Capture the cell that displays the provided text and extract its (x, y) central coordinate. 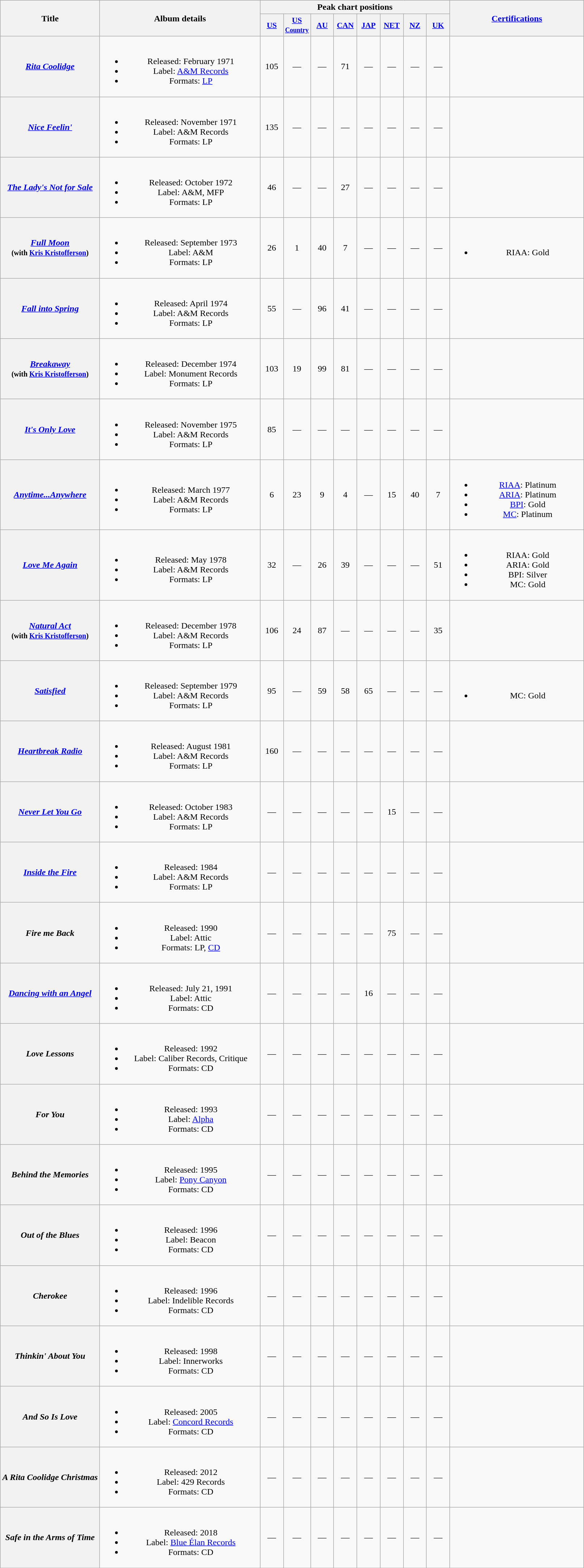
39 (345, 565)
Released: 1990Label: AtticFormats: LP, CD (180, 933)
75 (392, 933)
Out of the Blues (50, 1235)
Breakaway (with Kris Kristofferson) (50, 369)
59 (322, 691)
Released: October 1983Label: A&M RecordsFormats: LP (180, 812)
Released: November 1975Label: A&M RecordsFormats: LP (180, 429)
Nice Feelin' (50, 127)
CAN (345, 25)
4 (345, 495)
Released: 1995Label: Pony CanyonFormats: CD (180, 1174)
Full Moon (with Kris Kristofferson) (50, 248)
Released: 2012Label: 429 RecordsFormats: CD (180, 1477)
Title (50, 18)
Love Me Again (50, 565)
Released: September 1979Label: A&M RecordsFormats: LP (180, 691)
Released: 2018Label: Blue Élan RecordsFormats: CD (180, 1537)
27 (345, 188)
Released: May 1978Label: A&M RecordsFormats: LP (180, 565)
Safe in the Arms of Time (50, 1537)
Released: 1996Label: Indelible RecordsFormats: CD (180, 1295)
Satisfied (50, 691)
UK (438, 25)
135 (272, 127)
And So Is Love (50, 1416)
32 (272, 565)
1 (297, 248)
NET (392, 25)
Released: 1993Label: AlphaFormats: CD (180, 1114)
96 (322, 308)
41 (345, 308)
58 (345, 691)
24 (297, 631)
Inside the Fire (50, 873)
Peak chart positions (355, 7)
Natural Act (with Kris Kristofferson) (50, 631)
MC: Gold (517, 691)
81 (345, 369)
55 (272, 308)
Cherokee (50, 1295)
Released: 2005Label: Concord RecordsFormats: CD (180, 1416)
Rita Coolidge (50, 67)
RIAA: Gold (517, 248)
160 (272, 752)
US (272, 25)
Album details (180, 18)
9 (322, 495)
46 (272, 188)
71 (345, 67)
For You (50, 1114)
Released: 1992Label: Caliber Records, CritiqueFormats: CD (180, 1054)
95 (272, 691)
51 (438, 565)
16 (368, 993)
Released: August 1981Label: A&M RecordsFormats: LP (180, 752)
85 (272, 429)
Released: December 1978Label: A&M RecordsFormats: LP (180, 631)
AU (322, 25)
99 (322, 369)
Released: December 1974Label: Monument RecordsFormats: LP (180, 369)
65 (368, 691)
JAP (368, 25)
6 (272, 495)
Released: April 1974Label: A&M RecordsFormats: LP (180, 308)
NZ (415, 25)
19 (297, 369)
Released: 1996Label: BeaconFormats: CD (180, 1235)
USCountry (297, 25)
87 (322, 631)
Released: November 1971Label: A&M RecordsFormats: LP (180, 127)
Heartbreak Radio (50, 752)
Behind the Memories (50, 1174)
Released: February 1971Label: A&M RecordsFormats: LP (180, 67)
Fall into Spring (50, 308)
Fire me Back (50, 933)
Certifications (517, 18)
106 (272, 631)
Released: 1984Label: A&M RecordsFormats: LP (180, 873)
Released: September 1973Label: A&MFormats: LP (180, 248)
RIAA: GoldARIA: GoldBPI: SilverMC: Gold (517, 565)
Released: July 21, 1991Label: AtticFormats: CD (180, 993)
Released: March 1977Label: A&M RecordsFormats: LP (180, 495)
35 (438, 631)
RIAA: PlatinumARIA: PlatinumBPI: GoldMC: Platinum (517, 495)
Dancing with an Angel (50, 993)
Never Let You Go (50, 812)
It's Only Love (50, 429)
105 (272, 67)
Thinkin' About You (50, 1356)
The Lady's Not for Sale (50, 188)
23 (297, 495)
Released: October 1972Label: A&M, MFPFormats: LP (180, 188)
103 (272, 369)
Anytime...Anywhere (50, 495)
Released: 1998Label: InnerworksFormats: CD (180, 1356)
A Rita Coolidge Christmas (50, 1477)
Love Lessons (50, 1054)
